Return [X, Y] of the center of cell containing provided text 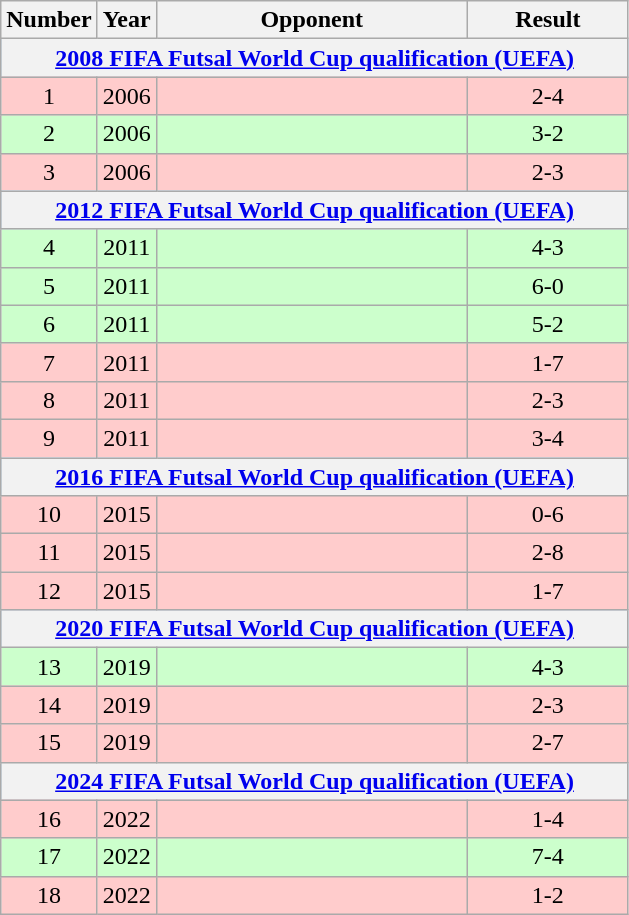
4 [49, 248]
6 [49, 324]
9 [49, 438]
2012 FIFA Futsal World Cup qualification (UEFA) [315, 210]
14 [49, 705]
1-2 [548, 895]
Opponent [312, 20]
6-0 [548, 286]
0-6 [548, 515]
8 [49, 400]
18 [49, 895]
2024 FIFA Futsal World Cup qualification (UEFA) [315, 781]
1 [49, 96]
2-8 [548, 553]
Year [126, 20]
2020 FIFA Futsal World Cup qualification (UEFA) [315, 629]
2008 FIFA Futsal World Cup qualification (UEFA) [315, 58]
2 [49, 134]
Number [49, 20]
2-4 [548, 96]
17 [49, 857]
Result [548, 20]
3-2 [548, 134]
7-4 [548, 857]
5-2 [548, 324]
2016 FIFA Futsal World Cup qualification (UEFA) [315, 477]
5 [49, 286]
10 [49, 515]
13 [49, 667]
11 [49, 553]
16 [49, 819]
3 [49, 172]
15 [49, 743]
3-4 [548, 438]
12 [49, 591]
2-7 [548, 743]
7 [49, 362]
1-4 [548, 819]
